Identify which cell holds the provided text, then report its (x, y) central coordinate. 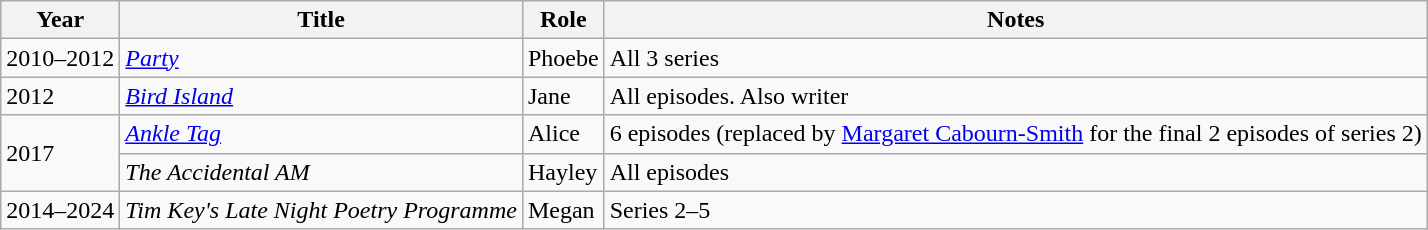
Megan (563, 210)
Alice (563, 134)
All episodes (1016, 172)
Tim Key's Late Night Poetry Programme (322, 210)
Ankle Tag (322, 134)
6 episodes (replaced by Margaret Cabourn-Smith for the final 2 episodes of series 2) (1016, 134)
Jane (563, 96)
Title (322, 20)
The Accidental AM (322, 172)
Series 2–5 (1016, 210)
2014–2024 (60, 210)
All episodes. Also writer (1016, 96)
2012 (60, 96)
Party (322, 58)
Phoebe (563, 58)
2010–2012 (60, 58)
Hayley (563, 172)
All 3 series (1016, 58)
2017 (60, 153)
Notes (1016, 20)
Bird Island (322, 96)
Year (60, 20)
Role (563, 20)
